Capture the cell that displays the provided text and extract its [X, Y] central coordinate. 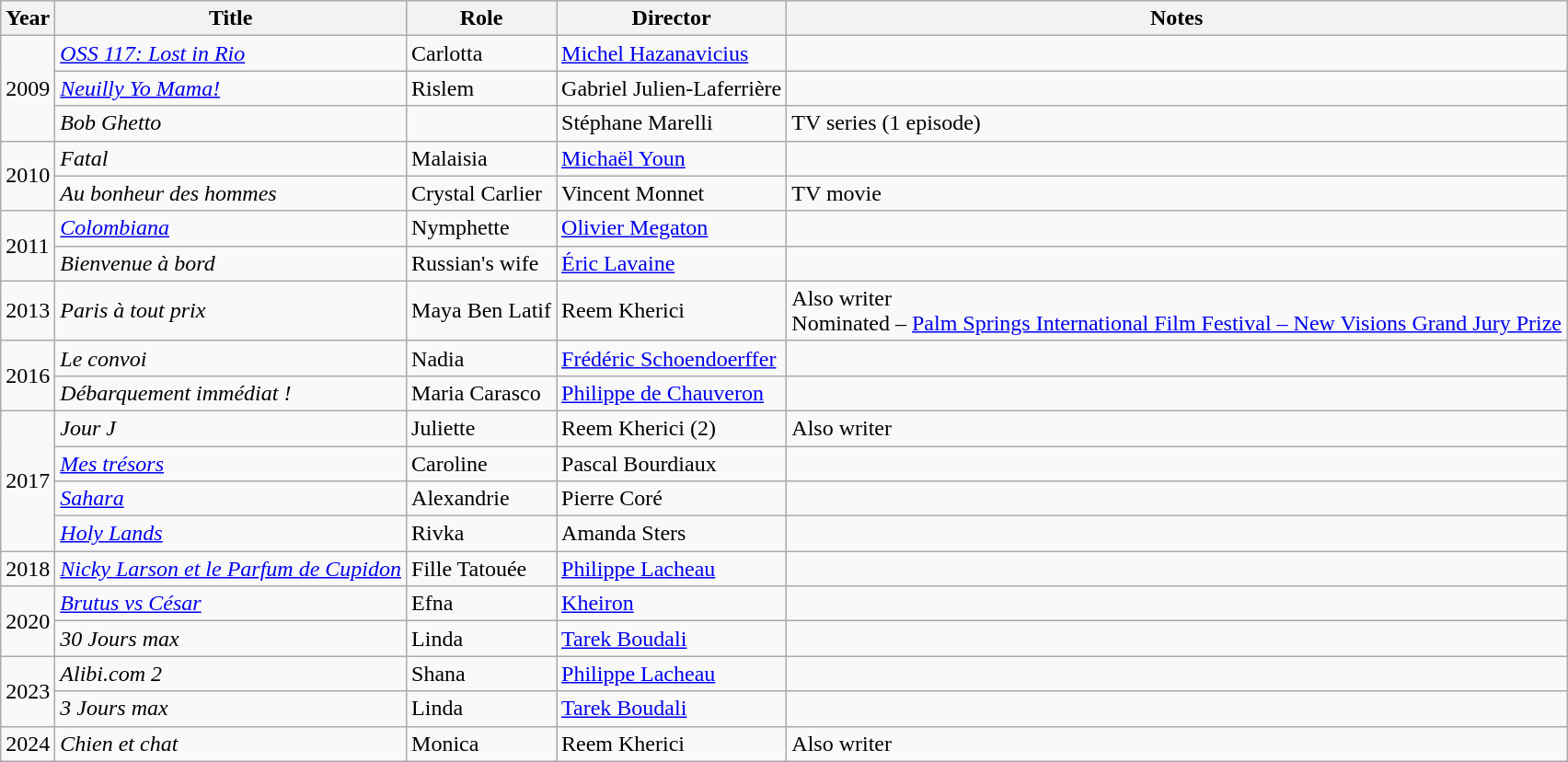
Holy Lands [231, 534]
Director [672, 18]
Role [482, 18]
Reem Kherici (2) [672, 428]
Jour J [231, 428]
2020 [28, 621]
TV series (1 episode) [1177, 123]
2013 [28, 311]
Vincent Monnet [672, 193]
3 Jours max [231, 709]
Maya Ben Latif [482, 311]
Le convoi [231, 358]
Bienvenue à bord [231, 263]
Colombiana [231, 228]
Débarquement immédiat ! [231, 393]
OSS 117: Lost in Rio [231, 53]
Olivier Megaton [672, 228]
2023 [28, 691]
Also writerNominated – Palm Springs International Film Festival – New Visions Grand Jury Prize [1177, 311]
Crystal Carlier [482, 193]
2018 [28, 569]
Rislem [482, 88]
Brutus vs César [231, 604]
TV movie [1177, 193]
Gabriel Julien-Laferrière [672, 88]
Year [28, 18]
Neuilly Yo Mama! [231, 88]
Pascal Bourdiaux [672, 463]
2017 [28, 480]
Sahara [231, 499]
Frédéric Schoendoerffer [672, 358]
Bob Ghetto [231, 123]
Au bonheur des hommes [231, 193]
Juliette [482, 428]
2024 [28, 744]
Philippe de Chauveron [672, 393]
Russian's wife [482, 263]
Monica [482, 744]
Michaël Youn [672, 158]
Nicky Larson et le Parfum de Cupidon [231, 569]
Pierre Coré [672, 499]
30 Jours max [231, 639]
Malaisia [482, 158]
Efna [482, 604]
Notes [1177, 18]
Carlotta [482, 53]
2011 [28, 246]
Éric Lavaine [672, 263]
Nymphette [482, 228]
Rivka [482, 534]
Alibi.com 2 [231, 674]
Kheiron [672, 604]
Stéphane Marelli [672, 123]
Nadia [482, 358]
Michel Hazanavicius [672, 53]
Paris à tout prix [231, 311]
2009 [28, 88]
Fille Tatouée [482, 569]
Amanda Sters [672, 534]
2016 [28, 375]
2010 [28, 176]
Caroline [482, 463]
Title [231, 18]
Shana [482, 674]
Fatal [231, 158]
Chien et chat [231, 744]
Maria Carasco [482, 393]
Alexandrie [482, 499]
Mes trésors [231, 463]
